Capture the cell that displays the provided text and extract its [X, Y] central coordinate. 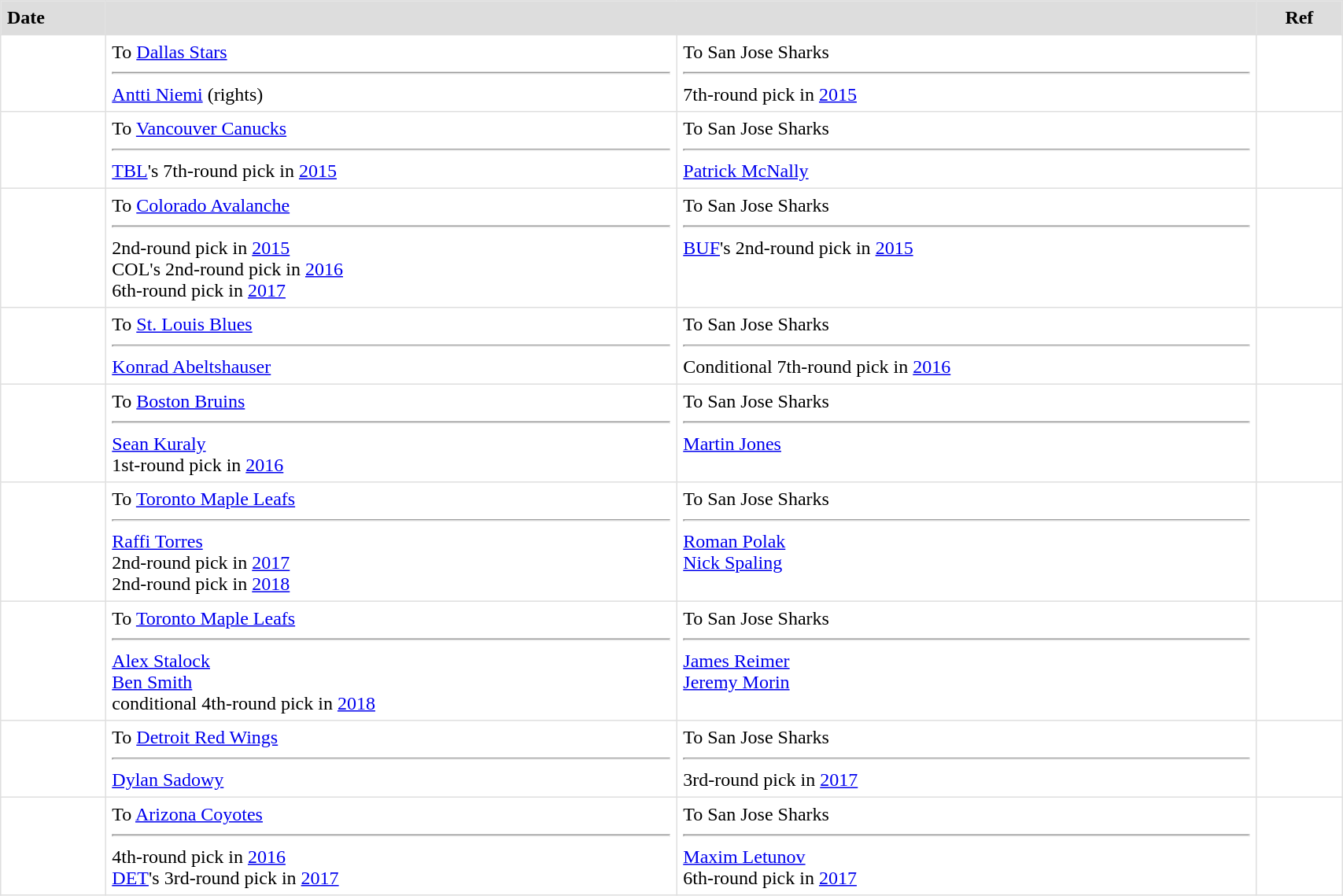
Date [53, 18]
Ref [1300, 18]
To San Jose SharksPatrick McNally [966, 150]
To San Jose Sharks Roman PolakNick Spaling [966, 542]
To Dallas StarsAntti Niemi (rights) [391, 73]
To San Jose SharksBUF's 2nd-round pick in 2015 [966, 248]
To Arizona Coyotes 4th-round pick in 2016DET's 3rd-round pick in 2017 [391, 846]
To Colorado Avalanche2nd-round pick in 2015 COL's 2nd-round pick in 2016 6th-round pick in 2017 [391, 248]
To San Jose Sharks7th-round pick in 2015 [966, 73]
To Boston Bruins Sean Kuraly1st-round pick in 2016 [391, 433]
To Detroit Red Wings Dylan Sadowy [391, 759]
To San Jose Sharks Martin Jones [966, 433]
To San Jose Sharks 3rd-round pick in 2017 [966, 759]
To Toronto Maple Leafs Alex StalockBen Smithconditional 4th-round pick in 2018 [391, 661]
To Vancouver CanucksTBL's 7th-round pick in 2015 [391, 150]
To San Jose Sharks James ReimerJeremy Morin [966, 661]
To San Jose Sharks Conditional 7th-round pick in 2016 [966, 346]
To San Jose Sharks Maxim Letunov6th-round pick in 2017 [966, 846]
To Toronto Maple Leafs Raffi Torres2nd-round pick in 20172nd-round pick in 2018 [391, 542]
To St. Louis Blues Konrad Abeltshauser [391, 346]
